Return [X, Y] of the center of cell containing provided text 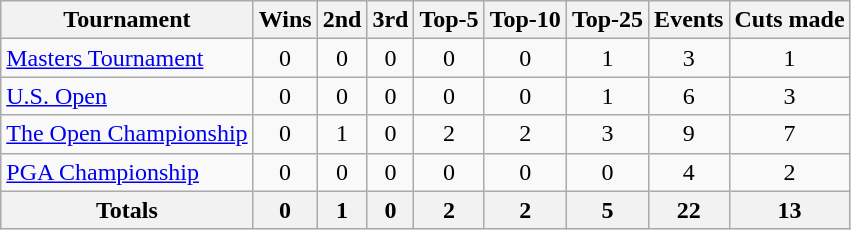
Events [689, 20]
22 [689, 210]
2nd [342, 20]
9 [689, 134]
Top-10 [525, 20]
Top-25 [607, 20]
Wins [285, 20]
U.S. Open [127, 96]
13 [790, 210]
Tournament [127, 20]
Top-5 [449, 20]
The Open Championship [127, 134]
6 [689, 96]
Totals [127, 210]
Cuts made [790, 20]
5 [607, 210]
3rd [390, 20]
Masters Tournament [127, 58]
7 [790, 134]
PGA Championship [127, 172]
4 [689, 172]
